Search for the cell housing the specified text and yield its [X, Y] center coordinate. 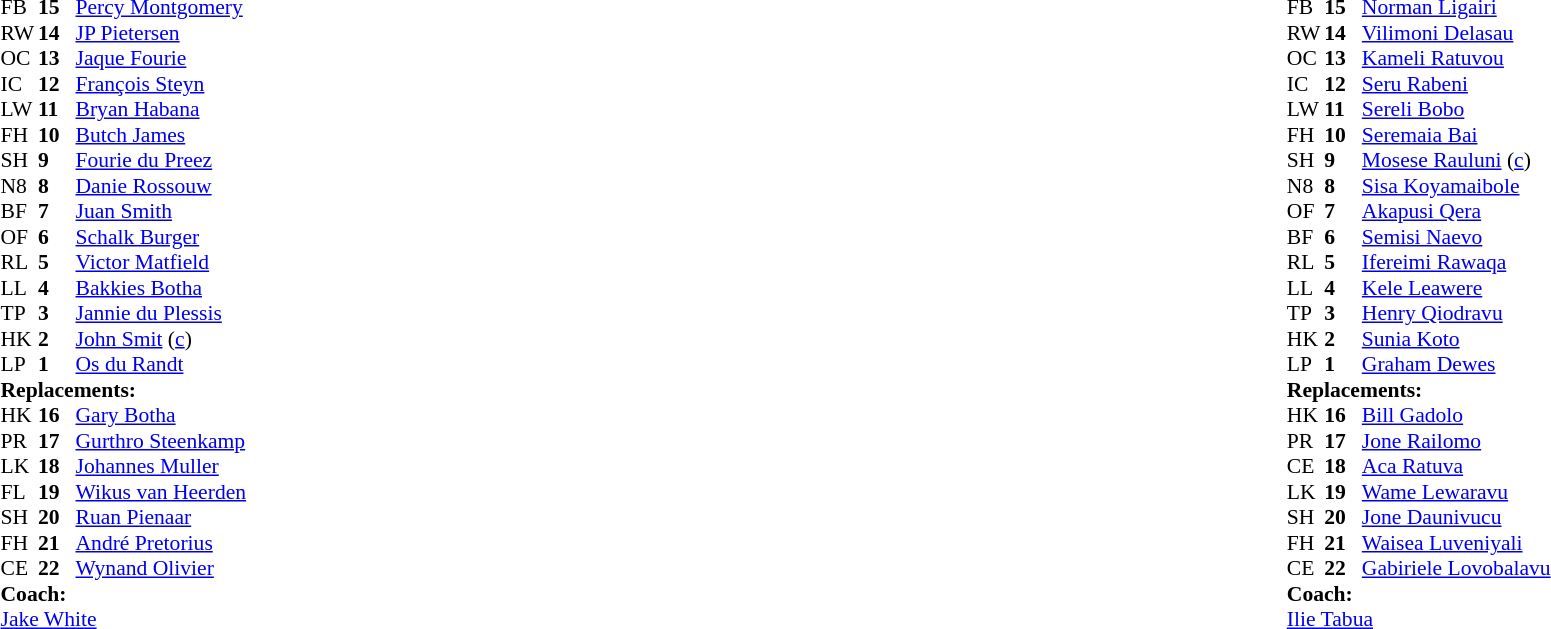
Wikus van Heerden [162, 492]
Bakkies Botha [162, 288]
FL [19, 492]
Fourie du Preez [162, 161]
Kele Leawere [1456, 288]
Jone Daunivucu [1456, 517]
Waisea Luveniyali [1456, 543]
Seru Rabeni [1456, 84]
Bryan Habana [162, 109]
Akapusi Qera [1456, 211]
Butch James [162, 135]
Jone Railomo [1456, 441]
Semisi Naevo [1456, 237]
John Smit (c) [162, 339]
Schalk Burger [162, 237]
Sereli Bobo [1456, 109]
Graham Dewes [1456, 365]
Wynand Olivier [162, 569]
Danie Rossouw [162, 186]
Juan Smith [162, 211]
JP Pietersen [162, 33]
Sisa Koyamaibole [1456, 186]
Wame Lewaravu [1456, 492]
Os du Randt [162, 365]
Sunia Koto [1456, 339]
Gary Botha [162, 415]
Jannie du Plessis [162, 313]
Ifereimi Rawaqa [1456, 263]
Bill Gadolo [1456, 415]
Johannes Muller [162, 467]
Gurthro Steenkamp [162, 441]
Kameli Ratuvou [1456, 59]
François Steyn [162, 84]
Mosese Rauluni (c) [1456, 161]
Jaque Fourie [162, 59]
Vilimoni Delasau [1456, 33]
Seremaia Bai [1456, 135]
André Pretorius [162, 543]
Ruan Pienaar [162, 517]
Henry Qiodravu [1456, 313]
Aca Ratuva [1456, 467]
Victor Matfield [162, 263]
Gabiriele Lovobalavu [1456, 569]
